Provide the [X, Y] coordinate of the cell's center where the given text is located.  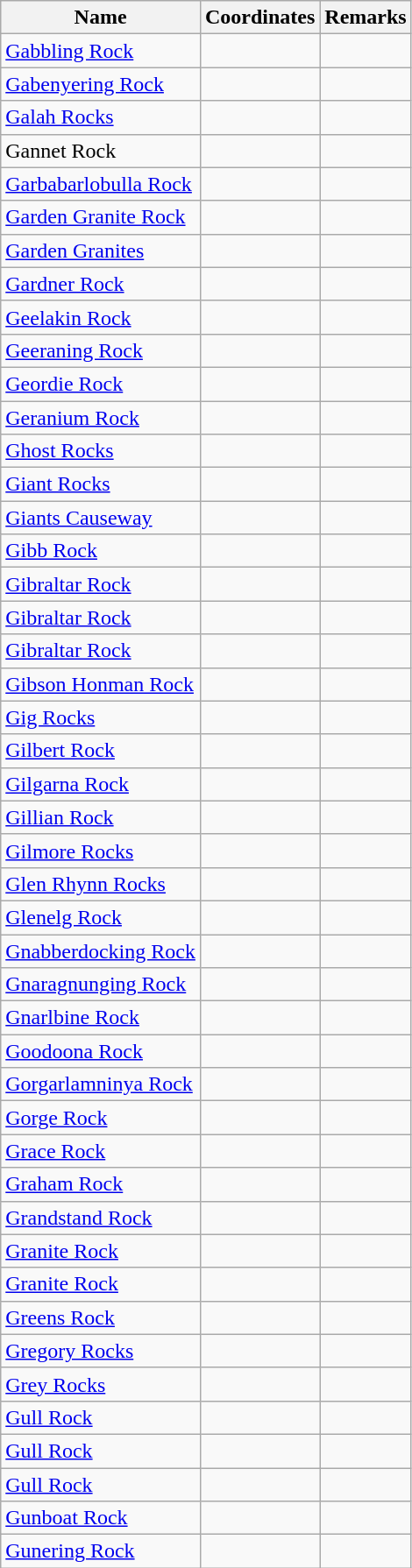
Gnaragnunging Rock [101, 985]
Gibson Honman Rock [101, 684]
Gig Rocks [101, 717]
Ghost Rocks [101, 451]
Grandstand Rock [101, 1218]
Goodoona Rock [101, 1051]
Gnabberdocking Rock [101, 950]
Greens Rock [101, 1317]
Gilgarna Rock [101, 784]
Gunering Rock [101, 1551]
Garden Granites [101, 251]
Geeraning Rock [101, 350]
Garbabarlobulla Rock [101, 184]
Name [101, 18]
Glen Rhynn Rocks [101, 884]
Remarks [366, 18]
Gabbling Rock [101, 51]
Gilmore Rocks [101, 851]
Grey Rocks [101, 1384]
Glenelg Rock [101, 917]
Gillian Rock [101, 817]
Giants Causeway [101, 518]
Gorge Rock [101, 1118]
Galah Rocks [101, 117]
Gabenyering Rock [101, 84]
Geelakin Rock [101, 317]
Giant Rocks [101, 484]
Gregory Rocks [101, 1351]
Gannet Rock [101, 151]
Geranium Rock [101, 418]
Gilbert Rock [101, 751]
Garden Granite Rock [101, 217]
Coordinates [259, 18]
Gorgarlamninya Rock [101, 1084]
Gibb Rock [101, 551]
Graham Rock [101, 1184]
Grace Rock [101, 1151]
Gnarlbine Rock [101, 1018]
Gardner Rock [101, 284]
Gunboat Rock [101, 1518]
Geordie Rock [101, 384]
